For the text-containing cell, return its midpoint in [x, y] coordinate format. 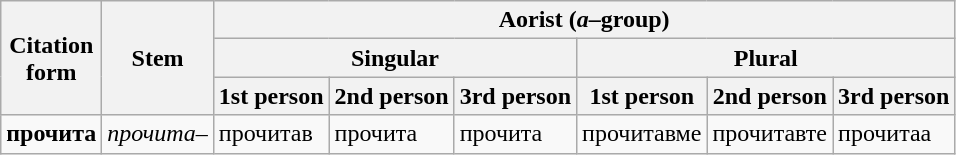
прочитаа [893, 134]
Citationform [52, 58]
прочитав [271, 134]
прочита– [158, 134]
прочитавте [770, 134]
прочитавме [642, 134]
Stem [158, 58]
Singular [394, 58]
Aorist (а–group) [584, 20]
Plural [766, 58]
